Extract the [x, y] coordinate from the center of the cell holding the provided text.  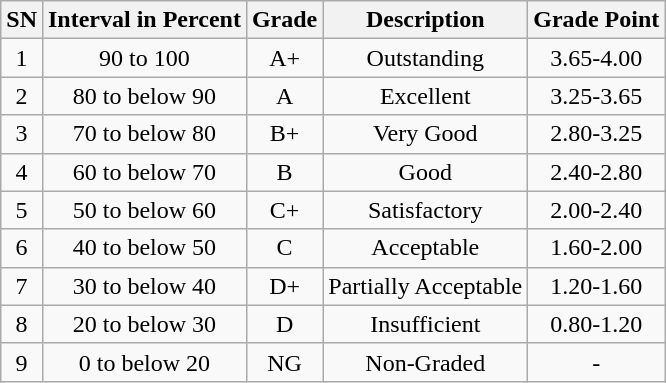
Satisfactory [426, 210]
1.60-2.00 [596, 248]
9 [22, 362]
1.20-1.60 [596, 286]
0.80-1.20 [596, 324]
60 to below 70 [144, 172]
A+ [284, 58]
C+ [284, 210]
Partially Acceptable [426, 286]
3 [22, 134]
3.65-4.00 [596, 58]
SN [22, 20]
2.00-2.40 [596, 210]
2.80-3.25 [596, 134]
70 to below 80 [144, 134]
B+ [284, 134]
80 to below 90 [144, 96]
- [596, 362]
1 [22, 58]
Interval in Percent [144, 20]
30 to below 40 [144, 286]
Grade Point [596, 20]
D [284, 324]
NG [284, 362]
Good [426, 172]
6 [22, 248]
A [284, 96]
5 [22, 210]
20 to below 30 [144, 324]
D+ [284, 286]
Grade [284, 20]
2.40-2.80 [596, 172]
Insufficient [426, 324]
90 to 100 [144, 58]
3.25-3.65 [596, 96]
B [284, 172]
Non-Graded [426, 362]
Excellent [426, 96]
Very Good [426, 134]
7 [22, 286]
Outstanding [426, 58]
0 to below 20 [144, 362]
4 [22, 172]
C [284, 248]
50 to below 60 [144, 210]
8 [22, 324]
Acceptable [426, 248]
2 [22, 96]
Description [426, 20]
40 to below 50 [144, 248]
